Find where the given text appears and provide that cell's center as (x, y) coordinate. 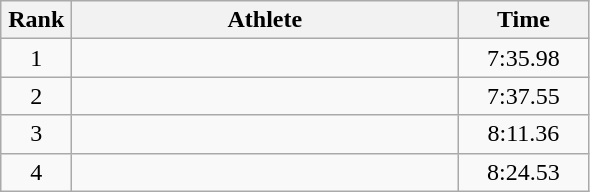
2 (36, 96)
4 (36, 172)
8:24.53 (524, 172)
7:37.55 (524, 96)
3 (36, 134)
1 (36, 58)
Time (524, 20)
Athlete (265, 20)
7:35.98 (524, 58)
8:11.36 (524, 134)
Rank (36, 20)
